Return the [x, y] coordinate for the center point of the cell that contains the specified text.  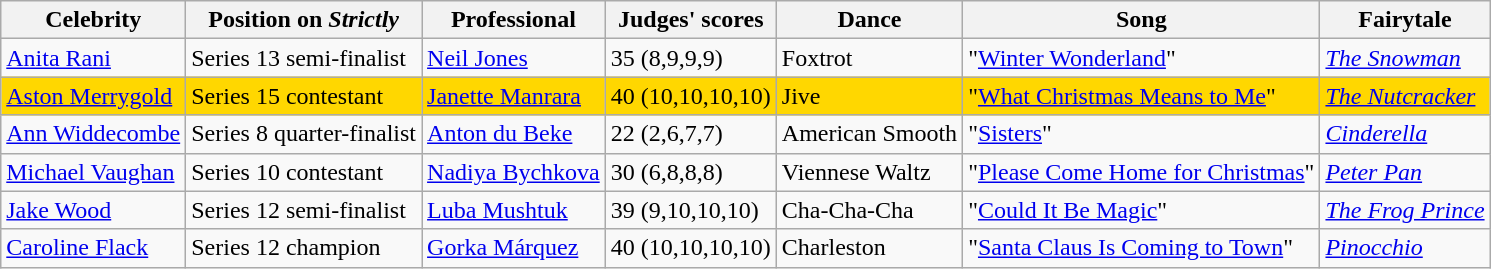
Series 15 contestant [304, 96]
"What Christmas Means to Me" [1142, 96]
Position on Strictly [304, 20]
"Santa Claus Is Coming to Town" [1142, 248]
Judges' scores [690, 20]
American Smooth [869, 134]
Aston Merrygold [94, 96]
Nadiya Bychkova [514, 172]
Cinderella [1405, 134]
Luba Mushtuk [514, 210]
Foxtrot [869, 58]
Caroline Flack [94, 248]
"Please Come Home for Christmas" [1142, 172]
"Sisters" [1142, 134]
Janette Manrara [514, 96]
Michael Vaughan [94, 172]
Ann Widdecombe [94, 134]
Viennese Waltz [869, 172]
Dance [869, 20]
The Nutcracker [1405, 96]
Series 13 semi-finalist [304, 58]
The Frog Prince [1405, 210]
22 (2,6,7,7) [690, 134]
Charleston [869, 248]
Series 8 quarter-finalist [304, 134]
Series 12 champion [304, 248]
Anton du Beke [514, 134]
Professional [514, 20]
Series 10 contestant [304, 172]
Fairytale [1405, 20]
39 (9,10,10,10) [690, 210]
"Could It Be Magic" [1142, 210]
The Snowman [1405, 58]
Peter Pan [1405, 172]
Series 12 semi-finalist [304, 210]
30 (6,8,8,8) [690, 172]
Anita Rani [94, 58]
35 (8,9,9,9) [690, 58]
Gorka Márquez [514, 248]
Celebrity [94, 20]
"Winter Wonderland" [1142, 58]
Neil Jones [514, 58]
Cha-Cha-Cha [869, 210]
Jake Wood [94, 210]
Song [1142, 20]
Pinocchio [1405, 248]
Jive [869, 96]
